From the cell containing the given text, extract its center point as (x, y) coordinate. 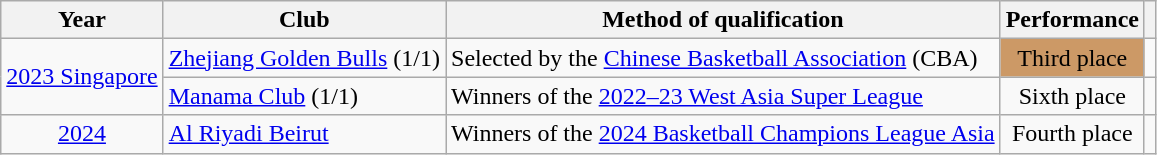
Third place (1072, 58)
2024 (82, 134)
Zhejiang Golden Bulls (1/1) (304, 58)
Al Riyadi Beirut (304, 134)
Winners of the 2024 Basketball Champions League Asia (724, 134)
Performance (1072, 20)
Fourth place (1072, 134)
Winners of the 2022–23 West Asia Super League (724, 96)
Manama Club (1/1) (304, 96)
Club (304, 20)
2023 Singapore (82, 77)
Year (82, 20)
Method of qualification (724, 20)
Selected by the Chinese Basketball Association (CBA) (724, 58)
Sixth place (1072, 96)
